Detect which cell encompasses the target text, then output its (X, Y) center coordinate. 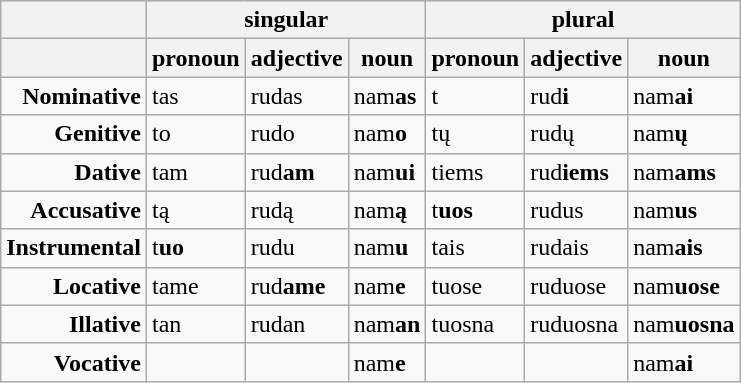
namas (387, 96)
tas (196, 96)
tais (476, 248)
rudų (576, 134)
tuosna (476, 324)
namuose (684, 286)
namą (387, 210)
tam (196, 172)
namų (684, 134)
Vocative (74, 362)
tą (196, 210)
namuosna (684, 324)
Genitive (74, 134)
rudus (576, 210)
singular (286, 20)
Nominative (74, 96)
Accusative (74, 210)
rudi (576, 96)
Dative (74, 172)
to (196, 134)
Instrumental (74, 248)
t (476, 96)
ruduose (576, 286)
namo (387, 134)
tuo (196, 248)
tan (196, 324)
namus (684, 210)
rudan (296, 324)
tiems (476, 172)
namu (387, 248)
tuose (476, 286)
ruduosna (576, 324)
rudame (296, 286)
rudais (576, 248)
rudu (296, 248)
namais (684, 248)
Locative (74, 286)
tų (476, 134)
rudiems (576, 172)
rudas (296, 96)
plural (583, 20)
Illative (74, 324)
naman (387, 324)
tuos (476, 210)
rudam (296, 172)
namui (387, 172)
namams (684, 172)
rudą (296, 210)
tame (196, 286)
rudo (296, 134)
